Locate the cell with the specified text and output its [x, y] center coordinate. 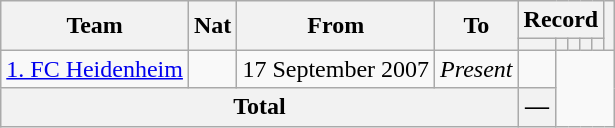
From [336, 26]
1. FC Heidenheim [95, 69]
To [476, 26]
— [537, 107]
Total [260, 107]
Present [476, 69]
Team [95, 26]
Nat [212, 26]
17 September 2007 [336, 69]
Record [561, 20]
